Pinpoint the cell where the given text exists, returning its (X, Y) midpoint coordinate. 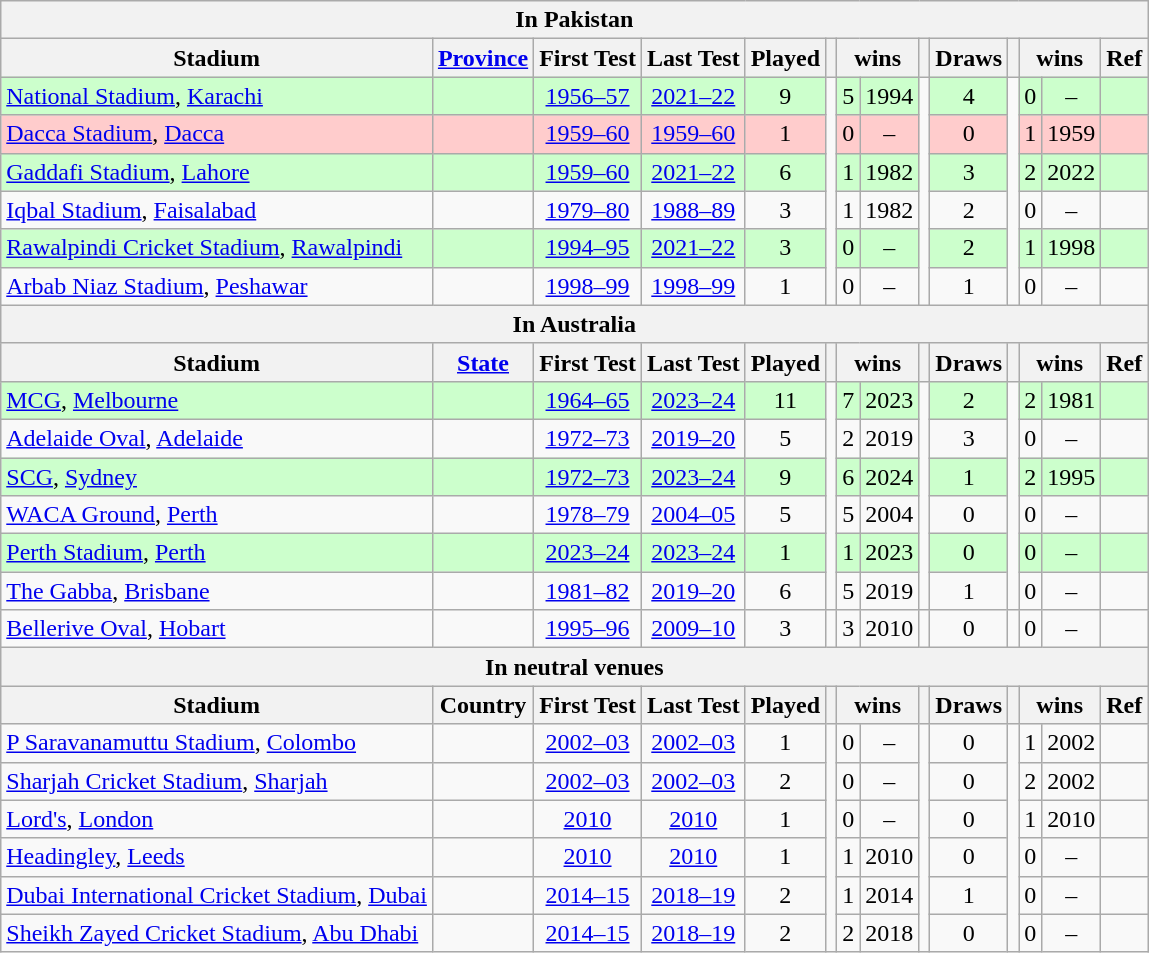
In Australia (574, 324)
Sheikh Zayed Cricket Stadium, Abu Dhabi (217, 933)
Province (482, 58)
2009–10 (693, 629)
1956–57 (588, 96)
1998 (1072, 248)
2022 (1072, 172)
Rawalpindi Cricket Stadium, Rawalpindi (217, 248)
1981–82 (588, 591)
Gaddafi Stadium, Lahore (217, 172)
1979–80 (588, 210)
4 (969, 96)
State (482, 362)
Perth Stadium, Perth (217, 553)
1995 (1072, 477)
Lord's, London (217, 819)
Sharjah Cricket Stadium, Sharjah (217, 781)
Headingley, Leeds (217, 857)
Country (482, 705)
Iqbal Stadium, Faisalabad (217, 210)
1994 (890, 96)
WACA Ground, Perth (217, 515)
1959 (1072, 134)
National Stadium, Karachi (217, 96)
1981 (1072, 400)
P Saravanamuttu Stadium, Colombo (217, 743)
2004 (890, 515)
2018 (890, 933)
SCG, Sydney (217, 477)
In Pakistan (574, 20)
1994–95 (588, 248)
Adelaide Oval, Adelaide (217, 438)
7 (848, 400)
The Gabba, Brisbane (217, 591)
1995–96 (588, 629)
In neutral venues (574, 667)
Arbab Niaz Stadium, Peshawar (217, 286)
Bellerive Oval, Hobart (217, 629)
1964–65 (588, 400)
1988–89 (693, 210)
MCG, Melbourne (217, 400)
2024 (890, 477)
2014 (890, 895)
1978–79 (588, 515)
11 (785, 400)
2004–05 (693, 515)
Dacca Stadium, Dacca (217, 134)
Dubai International Cricket Stadium, Dubai (217, 895)
